Return [x, y] of the center of cell containing provided text 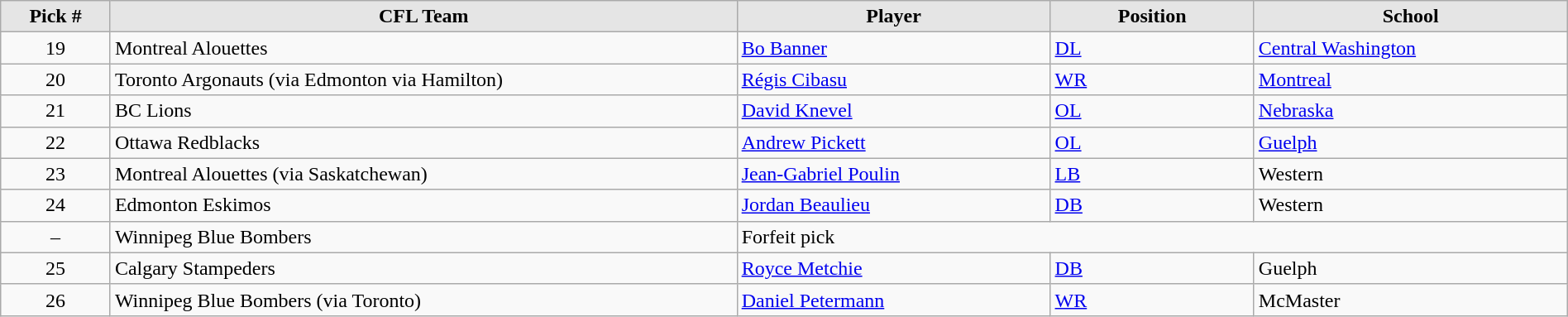
24 [56, 205]
Player [893, 17]
BC Lions [423, 111]
Daniel Petermann [893, 300]
Montreal Alouettes (via Saskatchewan) [423, 174]
DL [1152, 48]
Forfeit pick [1152, 237]
LB [1152, 174]
Nebraska [1411, 111]
21 [56, 111]
Central Washington [1411, 48]
Montreal [1411, 79]
Jean-Gabriel Poulin [893, 174]
Calgary Stampeders [423, 268]
20 [56, 79]
School [1411, 17]
Bo Banner [893, 48]
David Knevel [893, 111]
Régis Cibasu [893, 79]
Ottawa Redblacks [423, 142]
Royce Metchie [893, 268]
Jordan Beaulieu [893, 205]
– [56, 237]
Edmonton Eskimos [423, 205]
Position [1152, 17]
Andrew Pickett [893, 142]
Winnipeg Blue Bombers [423, 237]
25 [56, 268]
McMaster [1411, 300]
19 [56, 48]
Toronto Argonauts (via Edmonton via Hamilton) [423, 79]
Winnipeg Blue Bombers (via Toronto) [423, 300]
Montreal Alouettes [423, 48]
CFL Team [423, 17]
23 [56, 174]
26 [56, 300]
22 [56, 142]
Pick # [56, 17]
